Capture the cell that displays the provided text and extract its [x, y] central coordinate. 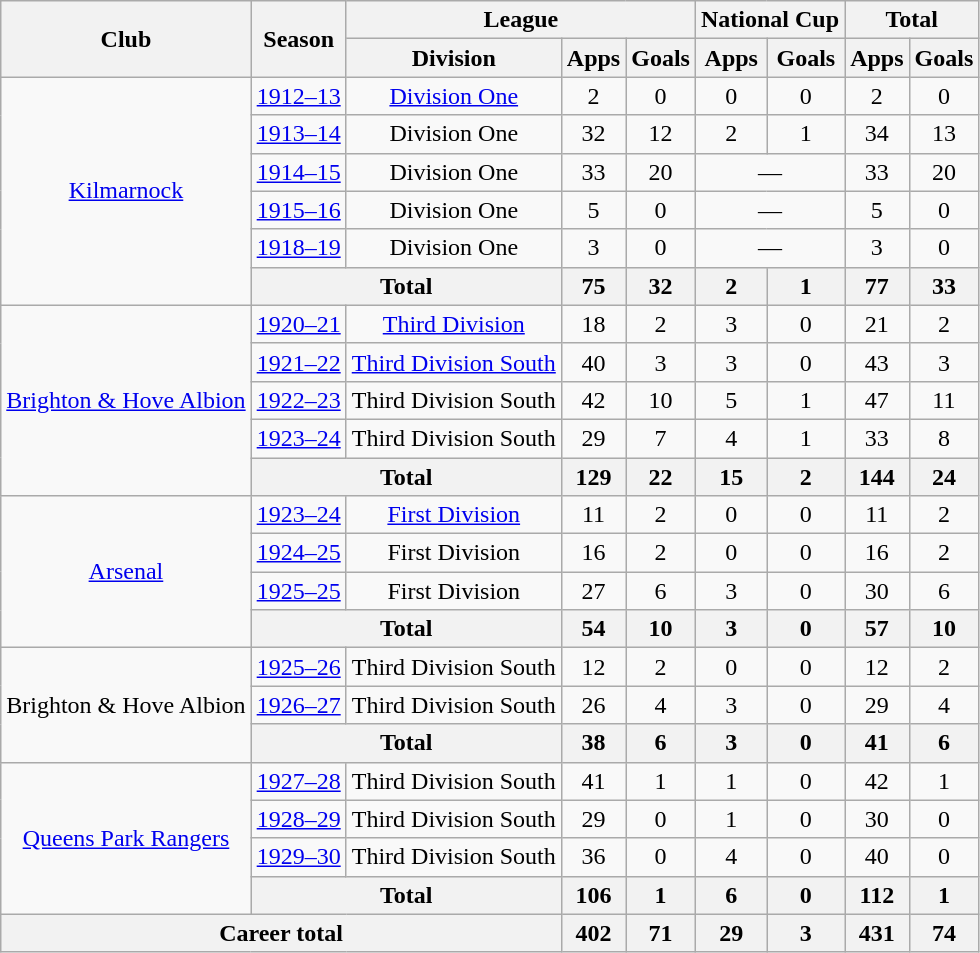
Season [298, 39]
1925–26 [298, 667]
Queens Park Rangers [126, 838]
National Cup [770, 20]
106 [593, 895]
15 [731, 477]
144 [877, 477]
Kilmarnock [126, 191]
129 [593, 477]
26 [593, 705]
1918–19 [298, 248]
1912–13 [298, 96]
75 [593, 286]
36 [593, 857]
League [520, 20]
1920–21 [298, 324]
21 [877, 324]
57 [877, 629]
Third Division [454, 324]
47 [877, 400]
34 [877, 134]
74 [944, 933]
71 [661, 933]
Club [126, 39]
27 [593, 591]
1928–29 [298, 819]
Division [454, 58]
54 [593, 629]
18 [593, 324]
8 [944, 438]
22 [661, 477]
1915–16 [298, 210]
13 [944, 134]
43 [877, 362]
77 [877, 286]
1929–30 [298, 857]
402 [593, 933]
1922–23 [298, 400]
Arsenal [126, 572]
7 [661, 438]
1913–14 [298, 134]
38 [593, 743]
1925–25 [298, 591]
431 [877, 933]
1924–25 [298, 553]
1926–27 [298, 705]
1921–22 [298, 362]
1914–15 [298, 172]
1927–28 [298, 781]
24 [944, 477]
Career total [282, 933]
112 [877, 895]
